Output the [X, Y] coordinate of the center of the cell containing the given text.  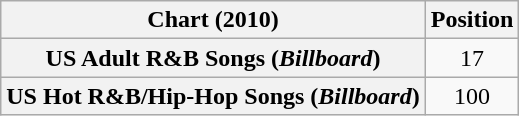
Position [472, 20]
US Adult R&B Songs (Billboard) [213, 58]
17 [472, 58]
Chart (2010) [213, 20]
US Hot R&B/Hip-Hop Songs (Billboard) [213, 96]
100 [472, 96]
